Detect which cell encompasses the target text, then output its [X, Y] center coordinate. 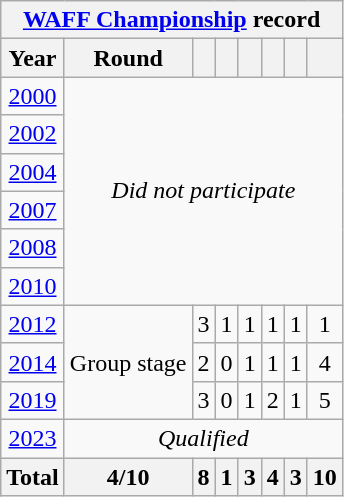
2004 [33, 172]
Group stage [128, 362]
2000 [33, 96]
2012 [33, 324]
10 [324, 477]
2014 [33, 362]
Total [33, 477]
4/10 [128, 477]
Round [128, 58]
2019 [33, 400]
8 [204, 477]
Year [33, 58]
Did not participate [203, 191]
2008 [33, 248]
WAFF Championship record [172, 20]
2007 [33, 210]
2010 [33, 286]
Qualified [203, 438]
2023 [33, 438]
5 [324, 400]
2002 [33, 134]
